Detect which cell encompasses the target text, then output its [x, y] center coordinate. 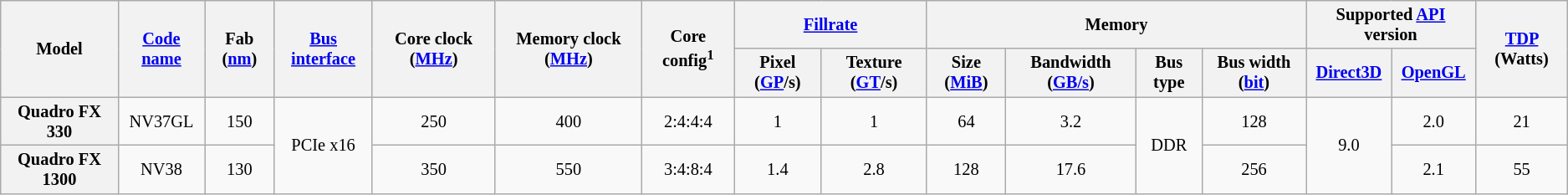
21 [1522, 121]
NV38 [161, 169]
Core config1 [688, 49]
Pixel (GP/s) [778, 73]
1.4 [778, 169]
Bus type [1169, 73]
64 [966, 121]
55 [1522, 169]
Size (MiB) [966, 73]
130 [239, 169]
Memory clock (MHz) [569, 49]
Bandwidth (GB/s) [1071, 73]
Supported API version [1392, 24]
Fab (nm) [239, 49]
17.6 [1071, 169]
Quadro FX 1300 [59, 169]
Bus width (bit) [1254, 73]
Code name [161, 49]
Quadro FX 330 [59, 121]
OpenGL [1433, 73]
Fillrate [830, 24]
250 [433, 121]
Bus interface [323, 49]
400 [569, 121]
PCIe x16 [323, 146]
3:4:8:4 [688, 169]
2.0 [1433, 121]
350 [433, 169]
TDP (Watts) [1522, 49]
DDR [1169, 146]
NV37GL [161, 121]
2:4:4:4 [688, 121]
Core clock (MHz) [433, 49]
2.8 [874, 169]
2.1 [1433, 169]
Memory [1116, 24]
550 [569, 169]
9.0 [1349, 146]
Direct3D [1349, 73]
256 [1254, 169]
Model [59, 49]
Texture (GT/s) [874, 73]
150 [239, 121]
3.2 [1071, 121]
